Locate the cell with the specified text and output its (x, y) center coordinate. 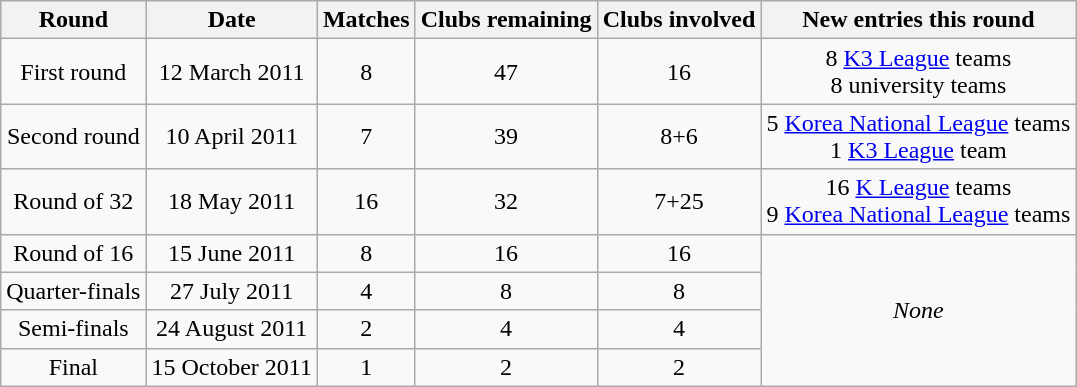
12 March 2011 (232, 72)
39 (506, 136)
47 (506, 72)
Date (232, 20)
27 July 2011 (232, 291)
Quarter-finals (74, 291)
New entries this round (918, 20)
Semi-finals (74, 329)
15 June 2011 (232, 253)
None (918, 310)
7 (366, 136)
1 (366, 367)
8+6 (679, 136)
Round (74, 20)
Round of 16 (74, 253)
Final (74, 367)
8 K3 League teams 8 university teams (918, 72)
Matches (366, 20)
16 K League teams 9 Korea National League teams (918, 202)
15 October 2011 (232, 367)
Clubs involved (679, 20)
Second round (74, 136)
32 (506, 202)
Round of 32 (74, 202)
7+25 (679, 202)
10 April 2011 (232, 136)
First round (74, 72)
24 August 2011 (232, 329)
Clubs remaining (506, 20)
18 May 2011 (232, 202)
5 Korea National League teams 1 K3 League team (918, 136)
